Return [X, Y] of the center of cell containing provided text 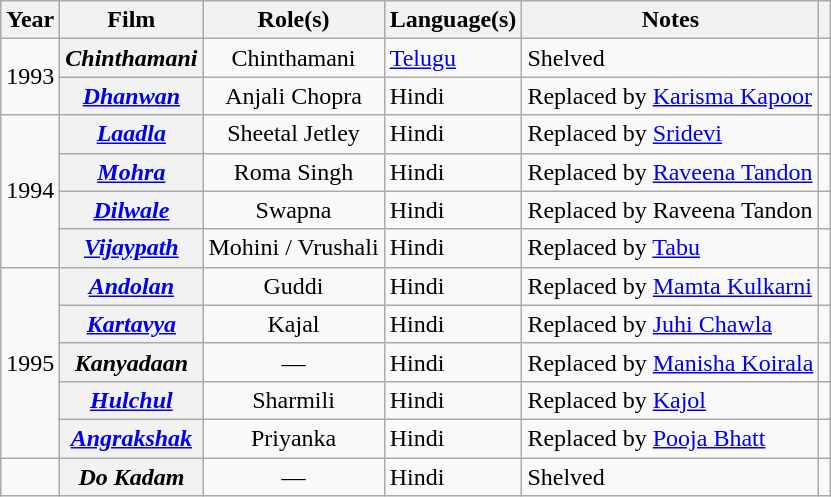
Dhanwan [132, 96]
Mohini / Vrushali [294, 248]
Guddi [294, 286]
Dilwale [132, 210]
Priyanka [294, 438]
1993 [30, 77]
Sheetal Jetley [294, 134]
Vijaypath [132, 248]
Mohra [132, 172]
Language(s) [453, 20]
Replaced by Sridevi [670, 134]
Kajal [294, 324]
Replaced by Juhi Chawla [670, 324]
Kanyadaan [132, 362]
Replaced by Tabu [670, 248]
Laadla [132, 134]
Film [132, 20]
Notes [670, 20]
Replaced by Kajol [670, 400]
Do Kadam [132, 477]
1994 [30, 191]
Year [30, 20]
Replaced by Mamta Kulkarni [670, 286]
Hulchul [132, 400]
Andolan [132, 286]
Replaced by Pooja Bhatt [670, 438]
Swapna [294, 210]
Roma Singh [294, 172]
Role(s) [294, 20]
Replaced by Karisma Kapoor [670, 96]
1995 [30, 362]
Replaced by Manisha Koirala [670, 362]
Telugu [453, 58]
Sharmili [294, 400]
Kartavya [132, 324]
Angrakshak [132, 438]
Anjali Chopra [294, 96]
